Search for the cell housing the specified text and yield its (X, Y) center coordinate. 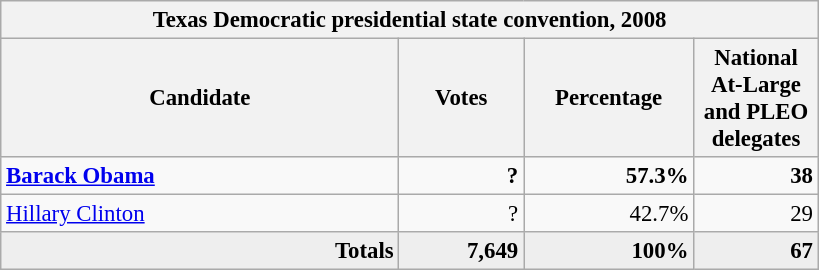
57.3% (609, 176)
Hillary Clinton (200, 214)
67 (756, 251)
Barack Obama (200, 176)
Votes (462, 98)
Texas Democratic presidential state convention, 2008 (410, 20)
42.7% (609, 214)
Percentage (609, 98)
29 (756, 214)
7,649 (462, 251)
38 (756, 176)
Totals (200, 251)
Candidate (200, 98)
100% (609, 251)
National At-Large and PLEO delegates (756, 98)
